Capture the cell that displays the provided text and extract its [X, Y] central coordinate. 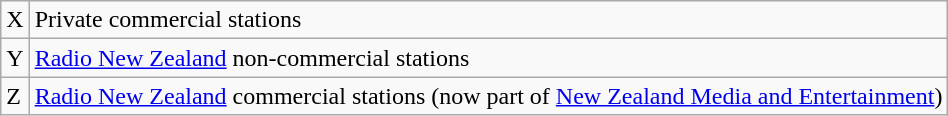
Radio New Zealand non-commercial stations [488, 58]
Private commercial stations [488, 20]
X [15, 20]
Y [15, 58]
Z [15, 96]
Radio New Zealand commercial stations (now part of New Zealand Media and Entertainment) [488, 96]
